Extract the (X, Y) coordinate from the center of the cell holding the provided text.  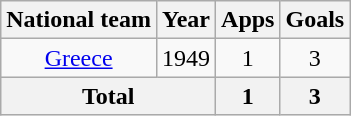
Year (186, 20)
Greece (79, 58)
Total (108, 96)
National team (79, 20)
Apps (248, 20)
Goals (315, 20)
1949 (186, 58)
